Capture the cell that displays the provided text and extract its [X, Y] central coordinate. 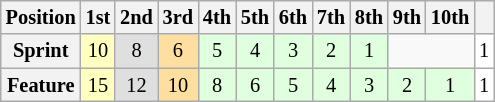
5th [255, 17]
9th [407, 17]
4th [217, 17]
12 [136, 85]
7th [331, 17]
6th [293, 17]
2nd [136, 17]
Position [41, 17]
10th [450, 17]
8th [369, 17]
Feature [41, 85]
15 [98, 85]
1st [98, 17]
3rd [178, 17]
Sprint [41, 51]
